For the text-containing cell, return its midpoint in [x, y] coordinate format. 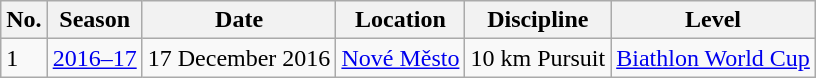
Level [714, 20]
Season [94, 20]
Discipline [538, 20]
2016–17 [94, 58]
1 [24, 58]
Biathlon World Cup [714, 58]
No. [24, 20]
10 km Pursuit [538, 58]
Date [239, 20]
17 December 2016 [239, 58]
Nové Město [400, 58]
Location [400, 20]
